Return (X, Y) of the center of cell containing provided text 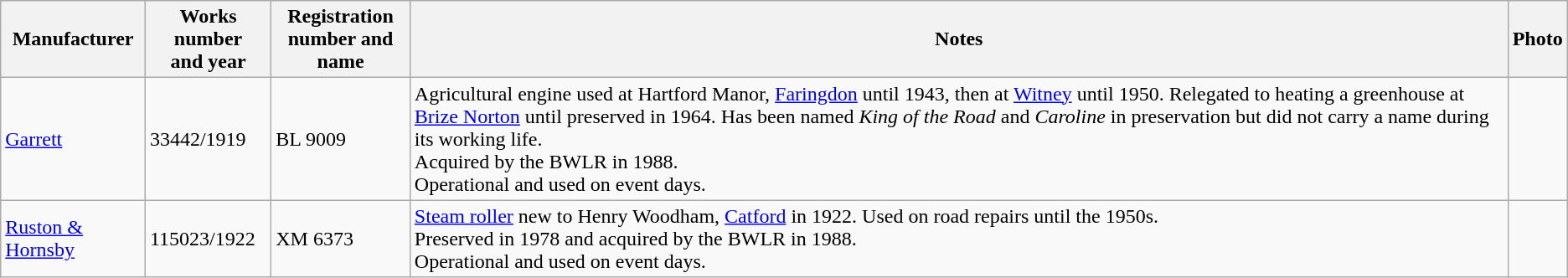
Ruston & Hornsby (74, 239)
Notes (958, 39)
Registrationnumber and name (341, 39)
Manufacturer (74, 39)
Garrett (74, 139)
BL 9009 (341, 139)
Photo (1538, 39)
115023/1922 (208, 239)
XM 6373 (341, 239)
33442/1919 (208, 139)
Works numberand year (208, 39)
